Determine the [X, Y] coordinate at the center of the cell enclosing the given text.  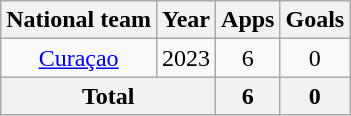
Total [108, 96]
Apps [248, 20]
National team [79, 20]
2023 [186, 58]
Year [186, 20]
Curaçao [79, 58]
Goals [315, 20]
